Output the [X, Y] coordinate of the center of the cell containing the given text.  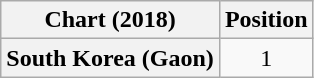
Chart (2018) [110, 20]
South Korea (Gaon) [110, 58]
Position [266, 20]
1 [266, 58]
